Locate the cell with the specified text and output its (X, Y) center coordinate. 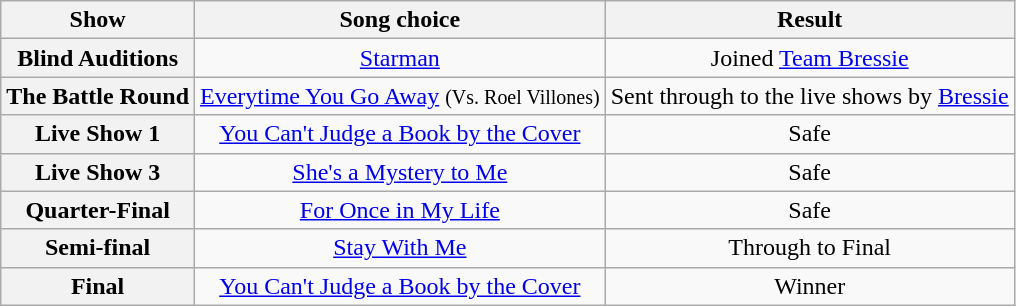
Live Show 1 (98, 134)
Live Show 3 (98, 172)
She's a Mystery to Me (400, 172)
Stay With Me (400, 248)
Blind Auditions (98, 58)
Joined Team Bressie (810, 58)
Starman (400, 58)
Winner (810, 286)
Sent through to the live shows by Bressie (810, 96)
Quarter-Final (98, 210)
Song choice (400, 20)
Final (98, 286)
Show (98, 20)
For Once in My Life (400, 210)
Result (810, 20)
The Battle Round (98, 96)
Everytime You Go Away (Vs. Roel Villones) (400, 96)
Semi-final (98, 248)
Through to Final (810, 248)
